From the cell containing the given text, extract its center point as [X, Y] coordinate. 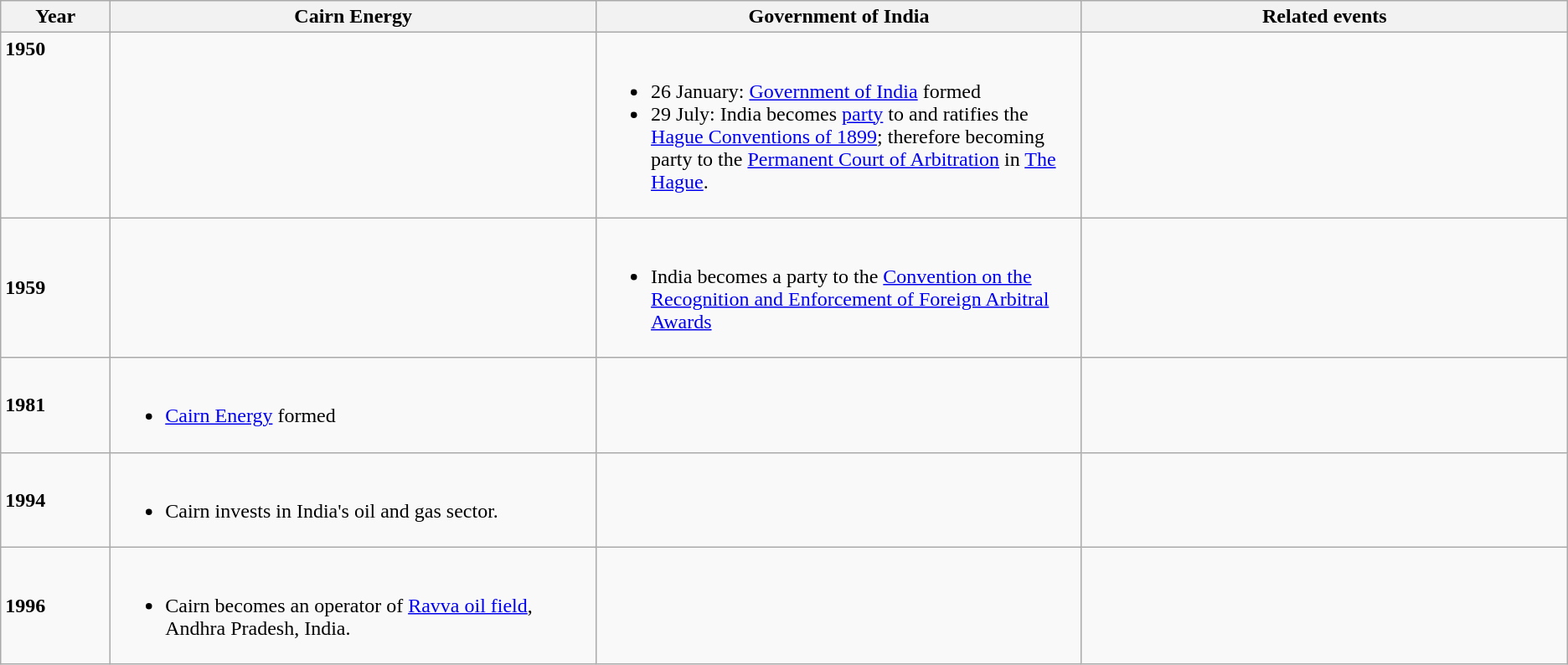
Cairn Energy [353, 17]
1950 [55, 126]
Cairn Energy formed [353, 405]
Year [55, 17]
Cairn invests in India's oil and gas sector. [353, 499]
1981 [55, 405]
Cairn becomes an operator of Ravva oil field, Andhra Pradesh, India. [353, 606]
1959 [55, 288]
Related events [1324, 17]
Government of India [839, 17]
1996 [55, 606]
1994 [55, 499]
India becomes a party to the Convention on the Recognition and Enforcement of Foreign Arbitral Awards [839, 288]
